Capture the cell that displays the provided text and extract its [X, Y] central coordinate. 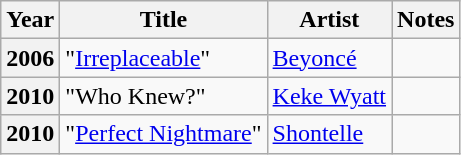
Artist [329, 20]
"Perfect Nightmare" [164, 134]
Notes [426, 20]
"Irreplaceable" [164, 58]
"Who Knew?" [164, 96]
Keke Wyatt [329, 96]
Shontelle [329, 134]
Beyoncé [329, 58]
Title [164, 20]
2006 [30, 58]
Year [30, 20]
